Determine the [X, Y] coordinate at the center of the cell enclosing the given text.  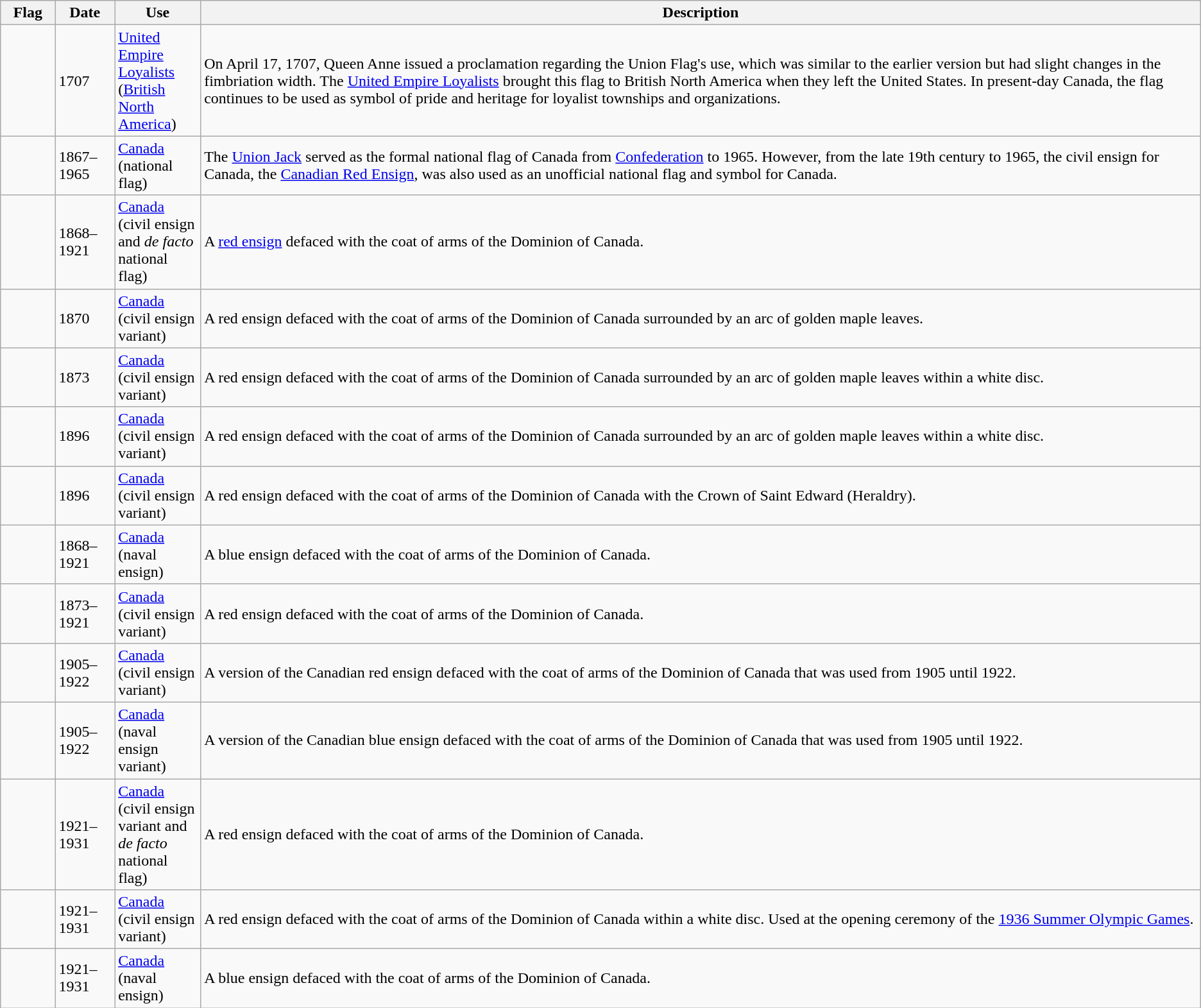
Canada (naval ensign variant) [158, 740]
A red ensign defaced with the coat of arms of the Dominion of Canada surrounded by an arc of golden maple leaves. [701, 318]
1873–1921 [85, 613]
Description [701, 13]
Date [85, 13]
1870 [85, 318]
United Empire Loyalists (British North America) [158, 81]
Use [158, 13]
1707 [85, 81]
1873 [85, 377]
Canada (national flag) [158, 166]
A red ensign defaced with the coat of arms of the Dominion of Canada with the Crown of Saint Edward (Heraldry). [701, 495]
1867–1965 [85, 166]
Flag [28, 13]
Canada (civil ensign and de facto national flag) [158, 242]
Canada (civil ensign variant and de facto national flag) [158, 834]
A version of the Canadian red ensign defaced with the coat of arms of the Dominion of Canada that was used from 1905 until 1922. [701, 672]
A version of the Canadian blue ensign defaced with the coat of arms of the Dominion of Canada that was used from 1905 until 1922. [701, 740]
